Provide the (x, y) coordinate of the cell's center where the given text is located.  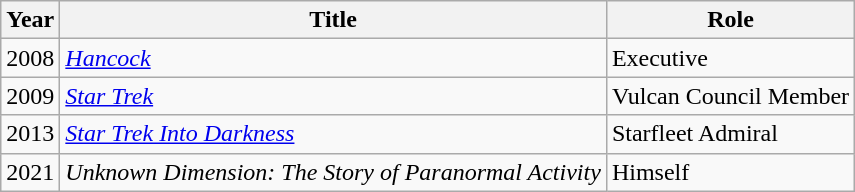
Himself (730, 172)
Star Trek Into Darkness (334, 134)
2013 (30, 134)
Executive (730, 58)
Hancock (334, 58)
Star Trek (334, 96)
Role (730, 20)
2008 (30, 58)
2021 (30, 172)
Starfleet Admiral (730, 134)
Vulcan Council Member (730, 96)
Year (30, 20)
Title (334, 20)
2009 (30, 96)
Unknown Dimension: The Story of Paranormal Activity (334, 172)
